From the cell containing the given text, extract its center point as (X, Y) coordinate. 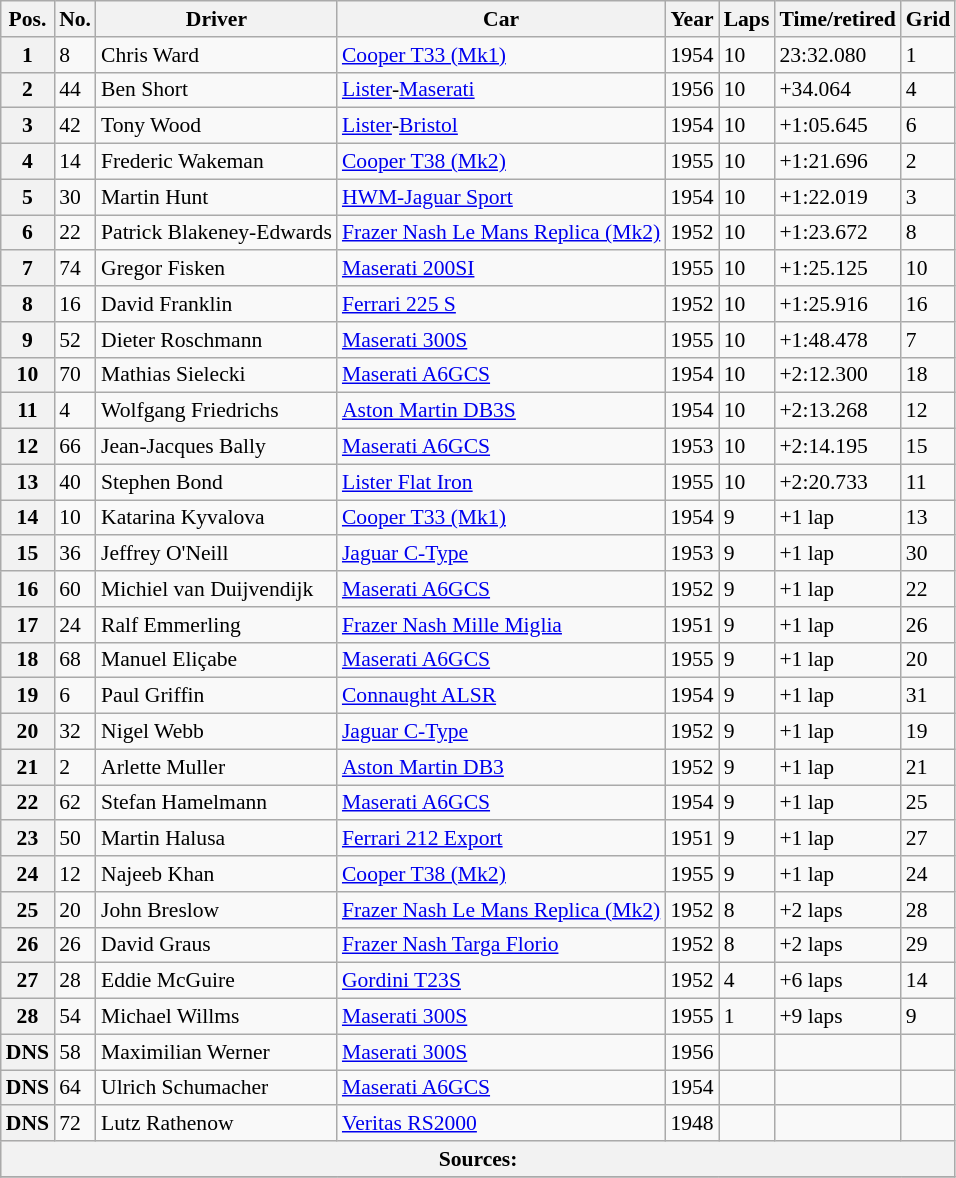
29 (928, 945)
74 (75, 269)
54 (75, 1017)
Frederic Wakeman (216, 162)
52 (75, 340)
Nigel Webb (216, 732)
HWM-Jaguar Sport (501, 197)
Wolfgang Friedrichs (216, 411)
Grid (928, 19)
Maximilian Werner (216, 1052)
Ferrari 225 S (501, 304)
62 (75, 803)
68 (75, 660)
+2:14.195 (837, 447)
+1:25.125 (837, 269)
Ralf Emmerling (216, 625)
Stefan Hamelmann (216, 803)
+6 laps (837, 981)
+1:05.645 (837, 126)
Frazer Nash Mille Miglia (501, 625)
Ulrich Schumacher (216, 1088)
Gordini T23S (501, 981)
Year (692, 19)
70 (75, 375)
36 (75, 554)
John Breslow (216, 910)
+1:22.019 (837, 197)
32 (75, 732)
+1:21.696 (837, 162)
+2:12.300 (837, 375)
Jeffrey O'Neill (216, 554)
Laps (747, 19)
72 (75, 1124)
17 (28, 625)
Michael Willms (216, 1017)
Lister-Bristol (501, 126)
+2:13.268 (837, 411)
Tony Wood (216, 126)
Pos. (28, 19)
23:32.080 (837, 55)
Jean-Jacques Bally (216, 447)
Car (501, 19)
Maserati 200SI (501, 269)
5 (28, 197)
Aston Martin DB3 (501, 767)
Connaught ALSR (501, 696)
Paul Griffin (216, 696)
Aston Martin DB3S (501, 411)
44 (75, 90)
Michiel van Duijvendijk (216, 589)
31 (928, 696)
Martin Halusa (216, 839)
Veritas RS2000 (501, 1124)
64 (75, 1088)
Martin Hunt (216, 197)
Time/retired (837, 19)
Sources: (478, 1159)
+1:48.478 (837, 340)
Gregor Fisken (216, 269)
Katarina Kyvalova (216, 518)
Lister Flat Iron (501, 482)
Mathias Sielecki (216, 375)
1948 (692, 1124)
No. (75, 19)
+9 laps (837, 1017)
50 (75, 839)
Stephen Bond (216, 482)
David Franklin (216, 304)
Chris Ward (216, 55)
66 (75, 447)
Lister-Maserati (501, 90)
+1:23.672 (837, 233)
23 (28, 839)
+34.064 (837, 90)
Najeeb Khan (216, 874)
Frazer Nash Targa Florio (501, 945)
60 (75, 589)
Lutz Rathenow (216, 1124)
Ferrari 212 Export (501, 839)
40 (75, 482)
Ben Short (216, 90)
Manuel Eliçabe (216, 660)
+1:25.916 (837, 304)
+2:20.733 (837, 482)
Patrick Blakeney-Edwards (216, 233)
Eddie McGuire (216, 981)
Driver (216, 19)
Arlette Muller (216, 767)
David Graus (216, 945)
42 (75, 126)
58 (75, 1052)
Dieter Roschmann (216, 340)
